Detect which cell encompasses the target text, then output its (x, y) center coordinate. 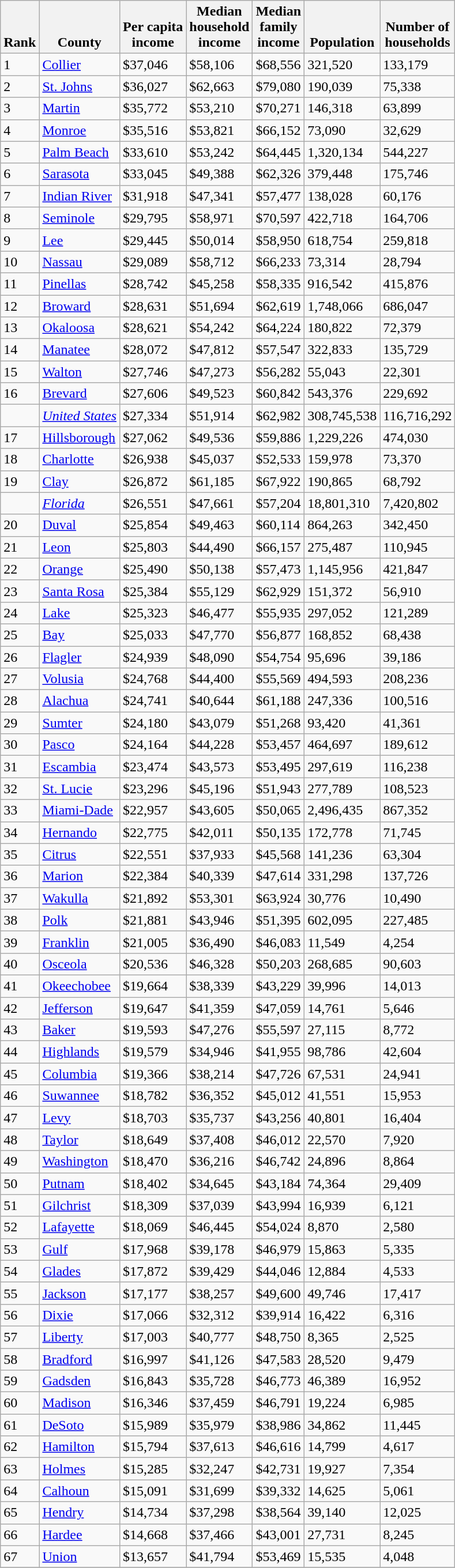
Marion (80, 876)
Levy (80, 1118)
$62,663 (219, 86)
Hillsborough (80, 438)
$48,090 (219, 657)
297,052 (343, 613)
$35,516 (153, 130)
47 (20, 1118)
41,361 (418, 723)
$35,772 (153, 108)
45 (20, 1074)
55,043 (343, 372)
$41,359 (219, 1008)
7 (20, 196)
Martin (80, 108)
67 (20, 1556)
Palm Beach (80, 152)
32 (20, 789)
$18,470 (153, 1162)
$53,210 (219, 108)
8,772 (418, 1030)
30 (20, 745)
133,179 (418, 65)
16,952 (418, 1381)
St. Lucie (80, 789)
116,716,292 (418, 416)
$17,968 (153, 1249)
$47,661 (219, 503)
$40,339 (219, 876)
$44,228 (219, 745)
$16,346 (153, 1403)
22,301 (418, 372)
Brevard (80, 394)
Holmes (80, 1469)
Pasco (80, 745)
494,593 (343, 679)
$26,938 (153, 459)
$38,257 (219, 1293)
19,927 (343, 1469)
$34,946 (219, 1052)
Volusia (80, 679)
342,450 (418, 525)
17 (20, 438)
74,364 (343, 1183)
St. Johns (80, 86)
$49,463 (219, 525)
Walton (80, 372)
$63,924 (279, 898)
602,095 (343, 920)
$17,177 (153, 1293)
$31,699 (219, 1491)
$32,312 (219, 1315)
$19,593 (153, 1030)
146,318 (343, 108)
71,745 (418, 832)
$44,046 (279, 1271)
$66,157 (279, 547)
Miami-Dade (80, 811)
100,516 (418, 701)
98,786 (343, 1052)
Indian River (80, 196)
$36,027 (153, 86)
$19,579 (153, 1052)
$37,298 (219, 1513)
8,870 (343, 1227)
27,115 (343, 1030)
$15,989 (153, 1425)
40 (20, 964)
$57,477 (279, 196)
$54,242 (219, 328)
$57,204 (279, 503)
$62,619 (279, 306)
19 (20, 481)
$58,106 (219, 65)
Number ofhouseholds (418, 27)
2,496,435 (343, 811)
$58,950 (279, 240)
61 (20, 1425)
57 (20, 1337)
$24,180 (153, 723)
18,801,310 (343, 503)
$48,750 (279, 1337)
$38,564 (279, 1513)
2,525 (418, 1337)
56 (20, 1315)
$50,065 (279, 811)
22,570 (343, 1140)
$17,066 (153, 1315)
$18,649 (153, 1140)
$24,741 (153, 701)
United States (80, 416)
$53,821 (219, 130)
$64,445 (279, 152)
28,794 (418, 262)
$44,490 (219, 547)
$18,069 (153, 1227)
$45,012 (279, 1096)
6,316 (418, 1315)
Pinellas (80, 284)
Okeechobee (80, 986)
90,603 (418, 964)
14,625 (343, 1491)
$49,600 (279, 1293)
Polk (80, 920)
8,245 (418, 1535)
141,236 (343, 854)
$61,185 (219, 481)
Seminole (80, 218)
56,910 (418, 591)
Calhoun (80, 1491)
$55,597 (279, 1030)
1,145,956 (343, 569)
$29,445 (153, 240)
$29,089 (153, 262)
247,336 (343, 701)
33 (20, 811)
$47,273 (219, 372)
331,298 (343, 876)
$61,188 (279, 701)
Jefferson (80, 1008)
$62,982 (279, 416)
10,490 (418, 898)
$27,334 (153, 416)
$50,138 (219, 569)
$68,556 (279, 65)
259,818 (418, 240)
$21,881 (153, 920)
64 (20, 1491)
11,445 (418, 1425)
Taylor (80, 1140)
16 (20, 394)
29,409 (418, 1183)
$43,573 (219, 767)
$19,664 (153, 986)
63 (20, 1469)
227,485 (418, 920)
$60,842 (279, 394)
Hardee (80, 1535)
26 (20, 657)
$46,477 (219, 613)
$70,597 (279, 218)
Bradford (80, 1359)
916,542 (343, 284)
$53,457 (279, 745)
13 (20, 328)
$26,872 (153, 481)
$45,258 (219, 284)
Washington (80, 1162)
$36,352 (219, 1096)
42 (20, 1008)
Highlands (80, 1052)
Hendry (80, 1513)
$62,326 (279, 174)
Collier (80, 65)
$66,152 (279, 130)
$46,979 (279, 1249)
31 (20, 767)
Orange (80, 569)
14,799 (343, 1447)
$37,039 (219, 1205)
$17,003 (153, 1337)
$25,323 (153, 613)
1,229,226 (343, 438)
686,047 (418, 306)
2 (20, 86)
50 (20, 1183)
1,320,134 (343, 152)
$41,955 (279, 1052)
DeSoto (80, 1425)
$18,782 (153, 1096)
8 (20, 218)
15,953 (418, 1096)
$58,971 (219, 218)
Alachua (80, 701)
$52,533 (279, 459)
4,048 (418, 1556)
$28,621 (153, 328)
$37,459 (219, 1403)
308,745,538 (343, 416)
$25,803 (153, 547)
21 (20, 547)
18 (20, 459)
$16,997 (153, 1359)
Lafayette (80, 1227)
54 (20, 1271)
1,748,066 (343, 306)
$39,914 (279, 1315)
229,692 (418, 394)
135,729 (418, 350)
$47,812 (219, 350)
6 (20, 174)
55 (20, 1293)
Jackson (80, 1293)
$17,872 (153, 1271)
$46,083 (279, 942)
$47,726 (279, 1074)
$36,490 (219, 942)
$66,233 (279, 262)
$15,794 (153, 1447)
49 (20, 1162)
116,238 (418, 767)
Okaloosa (80, 328)
95,696 (343, 657)
68,792 (418, 481)
$35,737 (219, 1118)
$43,605 (219, 811)
8,864 (418, 1162)
1 (20, 65)
$21,005 (153, 942)
24 (20, 613)
$22,775 (153, 832)
151,372 (343, 591)
168,852 (343, 635)
Manatee (80, 350)
$22,957 (153, 811)
297,619 (343, 767)
$39,178 (219, 1249)
$32,247 (219, 1469)
3 (20, 108)
Liberty (80, 1337)
7,920 (418, 1140)
$46,012 (279, 1140)
180,822 (343, 328)
$39,429 (219, 1271)
53 (20, 1249)
27,731 (343, 1535)
$54,024 (279, 1227)
10 (20, 262)
$55,935 (279, 613)
Rank (20, 27)
$67,922 (279, 481)
16,939 (343, 1205)
$16,843 (153, 1381)
Leon (80, 547)
$33,610 (153, 152)
867,352 (418, 811)
$39,332 (279, 1491)
Lee (80, 240)
11,549 (343, 942)
138,028 (343, 196)
415,876 (418, 284)
$46,616 (279, 1447)
$22,551 (153, 854)
Duval (80, 525)
Union (80, 1556)
$28,742 (153, 284)
6,985 (418, 1403)
$37,046 (153, 65)
164,706 (418, 218)
$20,536 (153, 964)
58 (20, 1359)
379,448 (343, 174)
43 (20, 1030)
$46,742 (279, 1162)
190,865 (343, 481)
$35,979 (219, 1425)
16,404 (418, 1118)
$25,384 (153, 591)
62 (20, 1447)
421,847 (418, 569)
12,884 (343, 1271)
$51,694 (219, 306)
Baker (80, 1030)
27 (20, 679)
59 (20, 1381)
277,789 (343, 789)
$58,335 (279, 284)
$14,668 (153, 1535)
$44,400 (219, 679)
$24,939 (153, 657)
$18,402 (153, 1183)
48 (20, 1140)
$51,395 (279, 920)
29 (20, 723)
12 (20, 306)
$27,746 (153, 372)
$56,282 (279, 372)
$79,080 (279, 86)
$47,770 (219, 635)
Medianhouseholdincome (219, 27)
$14,734 (153, 1513)
$46,791 (279, 1403)
$64,224 (279, 328)
72,379 (418, 328)
$33,045 (153, 174)
39,186 (418, 657)
$37,466 (219, 1535)
$37,408 (219, 1140)
2,580 (418, 1227)
322,833 (343, 350)
$38,214 (219, 1074)
65 (20, 1513)
$37,613 (219, 1447)
$43,946 (219, 920)
121,289 (418, 613)
11 (20, 284)
$49,523 (219, 394)
16,422 (343, 1315)
$46,445 (219, 1227)
8,365 (343, 1337)
68,438 (418, 635)
30,776 (343, 898)
$38,339 (219, 986)
110,945 (418, 547)
41,551 (343, 1096)
Santa Rosa (80, 591)
12,025 (418, 1513)
$18,703 (153, 1118)
$49,536 (219, 438)
35 (20, 854)
$45,568 (279, 854)
$43,256 (279, 1118)
4 (20, 130)
4,533 (418, 1271)
$56,877 (279, 635)
$41,794 (219, 1556)
22 (20, 569)
$59,886 (279, 438)
37 (20, 898)
Glades (80, 1271)
474,030 (418, 438)
$19,366 (153, 1074)
$26,551 (153, 503)
49,746 (343, 1293)
$25,490 (153, 569)
$57,473 (279, 569)
$51,914 (219, 416)
Gulf (80, 1249)
20 (20, 525)
40,801 (343, 1118)
$49,388 (219, 174)
51 (20, 1205)
$27,606 (153, 394)
Per capitaincome (153, 27)
5,061 (418, 1491)
4,617 (418, 1447)
$47,614 (279, 876)
$54,754 (279, 657)
175,746 (418, 174)
Charlotte (80, 459)
Madison (80, 1403)
618,754 (343, 240)
14,761 (343, 1008)
$45,196 (219, 789)
$41,126 (219, 1359)
$51,943 (279, 789)
$42,011 (219, 832)
Lake (80, 613)
$40,644 (219, 701)
$38,986 (279, 1425)
63,899 (418, 108)
208,236 (418, 679)
190,039 (343, 86)
$18,309 (153, 1205)
$23,474 (153, 767)
7,420,802 (418, 503)
Putnam (80, 1183)
137,726 (418, 876)
$70,271 (279, 108)
7,354 (418, 1469)
14,013 (418, 986)
67,531 (343, 1074)
Dixie (80, 1315)
275,487 (343, 547)
$43,079 (219, 723)
60,176 (418, 196)
5,335 (418, 1249)
24,941 (418, 1074)
$55,129 (219, 591)
$50,203 (279, 964)
Citrus (80, 854)
$45,037 (219, 459)
Broward (80, 306)
46 (20, 1096)
$47,341 (219, 196)
41 (20, 986)
5 (20, 152)
42,604 (418, 1052)
Suwannee (80, 1096)
$50,135 (279, 832)
$29,795 (153, 218)
15,535 (343, 1556)
159,978 (343, 459)
County (80, 27)
$53,301 (219, 898)
$60,114 (279, 525)
864,263 (343, 525)
Monroe (80, 130)
$21,892 (153, 898)
$57,547 (279, 350)
93,420 (343, 723)
Wakulla (80, 898)
Gadsden (80, 1381)
172,778 (343, 832)
28 (20, 701)
$62,929 (279, 591)
108,523 (418, 789)
$36,216 (219, 1162)
$53,469 (279, 1556)
$15,091 (153, 1491)
4,254 (418, 942)
39 (20, 942)
Osceola (80, 964)
$47,583 (279, 1359)
$15,285 (153, 1469)
$28,072 (153, 350)
543,376 (343, 394)
Hernando (80, 832)
$24,164 (153, 745)
25 (20, 635)
66 (20, 1535)
$43,994 (279, 1205)
$40,777 (219, 1337)
Sarasota (80, 174)
Franklin (80, 942)
28,520 (343, 1359)
$23,296 (153, 789)
Sumter (80, 723)
73,314 (343, 262)
189,612 (418, 745)
36 (20, 876)
$43,001 (279, 1535)
$13,657 (153, 1556)
19,224 (343, 1403)
Medianfamilyincome (279, 27)
23 (20, 591)
73,370 (418, 459)
$51,268 (279, 723)
39,140 (343, 1513)
Flagler (80, 657)
$46,773 (279, 1381)
$53,242 (219, 152)
$19,647 (153, 1008)
$25,033 (153, 635)
544,227 (418, 152)
Nassau (80, 262)
Florida (80, 503)
46,389 (343, 1381)
$25,854 (153, 525)
44 (20, 1052)
$55,569 (279, 679)
34 (20, 832)
Hamilton (80, 1447)
$53,495 (279, 767)
52 (20, 1227)
$50,014 (219, 240)
$58,712 (219, 262)
Escambia (80, 767)
15,863 (343, 1249)
$37,933 (219, 854)
$34,645 (219, 1183)
$24,768 (153, 679)
15 (20, 372)
Gilchrist (80, 1205)
75,338 (418, 86)
$47,276 (219, 1030)
$35,728 (219, 1381)
321,520 (343, 65)
422,718 (343, 218)
32,629 (418, 130)
$27,062 (153, 438)
38 (20, 920)
268,685 (343, 964)
24,896 (343, 1162)
39,996 (343, 986)
$47,059 (279, 1008)
464,697 (343, 745)
9 (20, 240)
$28,631 (153, 306)
$43,184 (279, 1183)
$42,731 (279, 1469)
14 (20, 350)
Population (343, 27)
63,304 (418, 854)
$46,328 (219, 964)
$22,384 (153, 876)
34,862 (343, 1425)
Bay (80, 635)
73,090 (343, 130)
Columbia (80, 1074)
6,121 (418, 1205)
$31,918 (153, 196)
9,479 (418, 1359)
60 (20, 1403)
17,417 (418, 1293)
$43,229 (279, 986)
Clay (80, 481)
5,646 (418, 1008)
